Return (X, Y) of the center of cell containing provided text 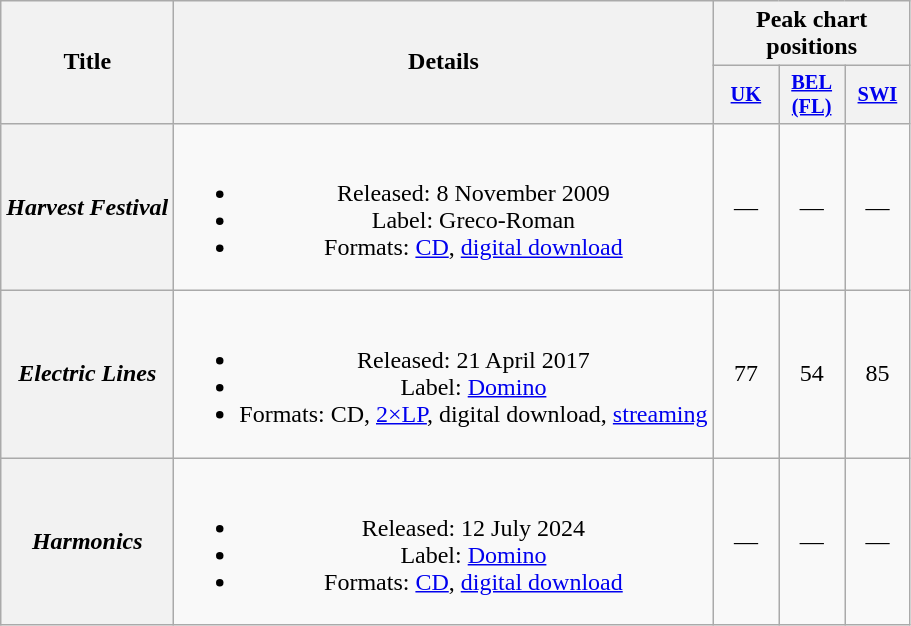
Electric Lines (88, 374)
Title (88, 62)
UK (746, 95)
77 (746, 374)
Details (444, 62)
BEL(FL) (812, 95)
Peak chart positions (812, 34)
54 (812, 374)
Harmonics (88, 542)
Harvest Festival (88, 206)
Released: 8 November 2009Label: Greco-RomanFormats: CD, digital download (444, 206)
Released: 12 July 2024Label: DominoFormats: CD, digital download (444, 542)
Released: 21 April 2017Label: DominoFormats: CD, 2×LP, digital download, streaming (444, 374)
85 (878, 374)
SWI (878, 95)
